Return [X, Y] of the center of cell containing provided text 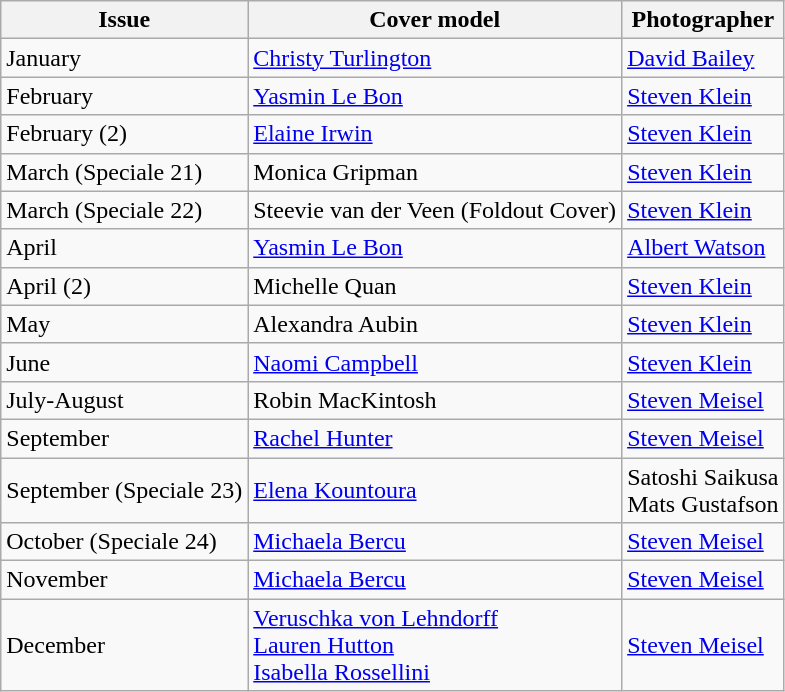
November [124, 580]
Robin MacKintosh [435, 400]
July-August [124, 400]
April (2) [124, 286]
December [124, 645]
April [124, 248]
Monica Gripman [435, 172]
February (2) [124, 134]
September [124, 438]
Rachel Hunter [435, 438]
Naomi Campbell [435, 362]
Veruschka von LehndorffLauren HuttonIsabella Rossellini [435, 645]
Alexandra Aubin [435, 324]
Elaine Irwin [435, 134]
Satoshi Saikusa Mats Gustafson [703, 490]
February [124, 96]
March (Speciale 22) [124, 210]
Issue [124, 20]
June [124, 362]
September (Speciale 23) [124, 490]
Photographer [703, 20]
David Bailey [703, 58]
March (Speciale 21) [124, 172]
October (Speciale 24) [124, 542]
May [124, 324]
Christy Turlington [435, 58]
Albert Watson [703, 248]
January [124, 58]
Cover model [435, 20]
Elena Kountoura [435, 490]
Steevie van der Veen (Foldout Cover) [435, 210]
Michelle Quan [435, 286]
